Extract the [x, y] coordinate from the center of the cell holding the provided text.  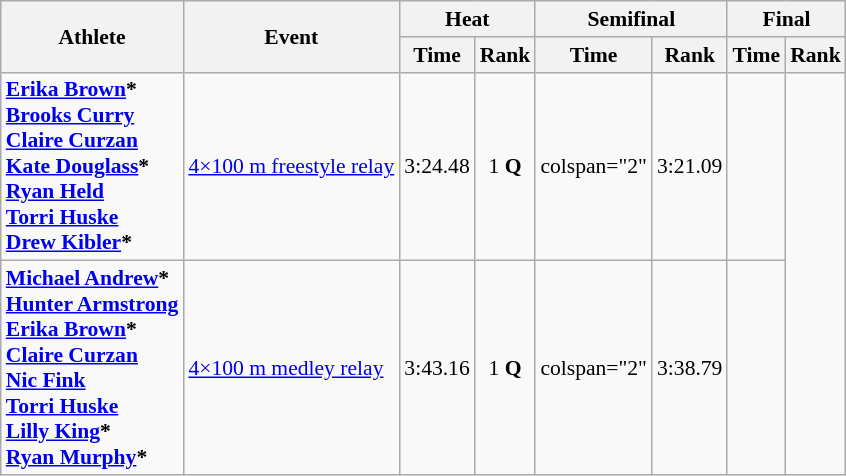
4×100 m medley relay [291, 368]
Heat [467, 19]
3:38.79 [690, 368]
3:21.09 [690, 166]
Erika Brown*Brooks CurryClaire CurzanKate Douglass*Ryan HeldTorri HuskeDrew Kibler* [92, 166]
Event [291, 36]
3:24.48 [436, 166]
4×100 m freestyle relay [291, 166]
Michael Andrew*Hunter ArmstrongErika Brown*Claire CurzanNic FinkTorri HuskeLilly King*Ryan Murphy* [92, 368]
Athlete [92, 36]
Final [786, 19]
Semifinal [631, 19]
3:43.16 [436, 368]
